Search for the cell housing the specified text and yield its (X, Y) center coordinate. 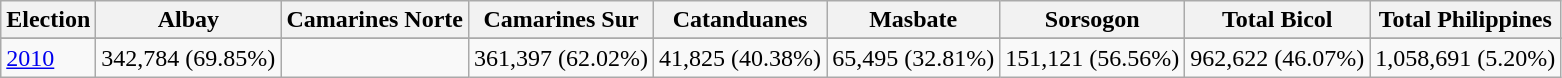
Election (48, 20)
2010 (48, 58)
151,121 (56.56%) (1092, 58)
Sorsogon (1092, 20)
Camarines Sur (562, 20)
41,825 (40.38%) (740, 58)
962,622 (46.07%) (1278, 58)
342,784 (69.85%) (188, 58)
1,058,691 (5.20%) (1466, 58)
361,397 (62.02%) (562, 58)
Total Bicol (1278, 20)
Albay (188, 20)
Catanduanes (740, 20)
Masbate (914, 20)
65,495 (32.81%) (914, 58)
Camarines Norte (375, 20)
Total Philippines (1466, 20)
